Provide the (X, Y) coordinate of the cell's center where the given text is located.  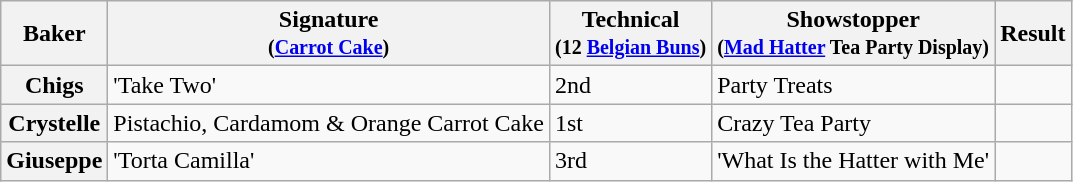
Result (1033, 34)
Baker (54, 34)
Crystelle (54, 123)
2nd (630, 85)
1st (630, 123)
3rd (630, 161)
Technical(12 Belgian Buns) (630, 34)
Signature(Carrot Cake) (329, 34)
Showstopper(Mad Hatter Tea Party Display) (854, 34)
'Torta Camilla' (329, 161)
Pistachio, Cardamom & Orange Carrot Cake (329, 123)
Party Treats (854, 85)
Crazy Tea Party (854, 123)
Giuseppe (54, 161)
'Take Two' (329, 85)
Chigs (54, 85)
'What Is the Hatter with Me' (854, 161)
